Provide the [X, Y] coordinate of the cell's center where the given text is located.  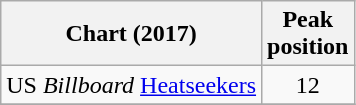
Peakposition [308, 34]
US Billboard Heatseekers [132, 85]
Chart (2017) [132, 34]
12 [308, 85]
